Scan for the cell matching the given text and deliver its [x, y] coordinate at center. 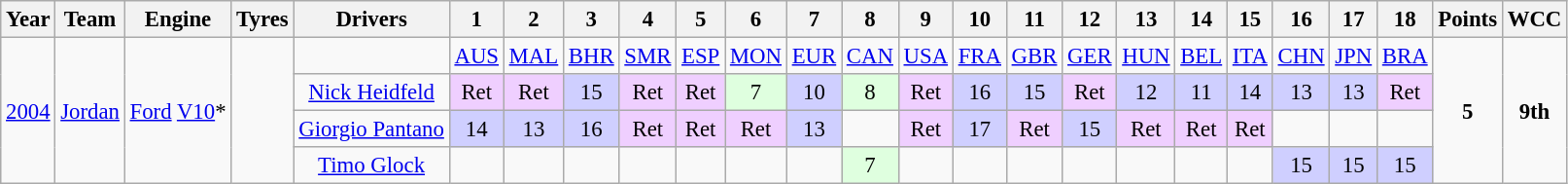
18 [1406, 19]
HUN [1146, 56]
Year [28, 19]
Tyres [262, 19]
6 [756, 19]
Nick Heidfeld [371, 92]
MAL [533, 56]
EUR [814, 56]
Points [1468, 19]
CAN [871, 56]
ITA [1250, 56]
Ford V10* [178, 111]
WCC [1534, 19]
Team [89, 19]
BHR [591, 56]
JPN [1353, 56]
Jordan [89, 111]
ESP [701, 56]
2 [533, 19]
AUS [476, 56]
GBR [1034, 56]
SMR [647, 56]
4 [647, 19]
Timo Glock [371, 166]
1 [476, 19]
Engine [178, 19]
MON [756, 56]
BRA [1406, 56]
2004 [28, 111]
USA [925, 56]
FRA [980, 56]
Drivers [371, 19]
3 [591, 19]
9 [925, 19]
CHN [1301, 56]
Giorgio Pantano [371, 129]
9th [1534, 111]
BEL [1202, 56]
GER [1090, 56]
